From the cell containing the given text, extract its center point as [x, y] coordinate. 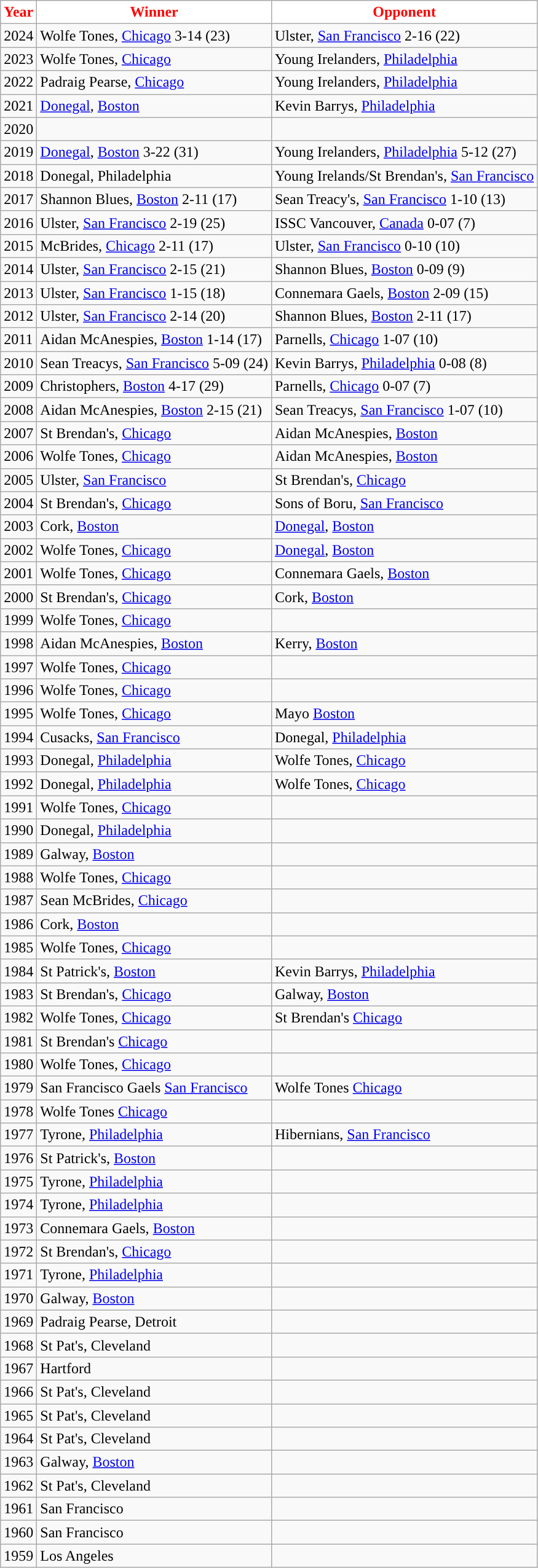
1981 [18, 1041]
1962 [18, 1486]
1974 [18, 1205]
2021 [18, 106]
1979 [18, 1088]
1968 [18, 1345]
2008 [18, 410]
Ulster, San Francisco 2-14 (20) [154, 316]
1991 [18, 807]
ISSC Vancouver, Canada 0-07 (7) [404, 222]
Young Irelands/St Brendan's, San Francisco [404, 176]
2011 [18, 340]
Ulster, San Francisco [154, 480]
1985 [18, 947]
Donegal, Boston 3-22 (31) [154, 152]
Shannon Blues, Boston 0-09 (9) [404, 269]
Winner [154, 12]
Sean McBrides, Chicago [154, 901]
1989 [18, 854]
1988 [18, 877]
McBrides, Chicago 2-11 (17) [154, 246]
1960 [18, 1532]
2003 [18, 527]
1973 [18, 1228]
1963 [18, 1462]
1996 [18, 691]
1976 [18, 1158]
Aidan McAnespies, Boston 1-14 (17) [154, 340]
Padraig Pearse, Detroit [154, 1322]
2016 [18, 222]
San Francisco Gaels San Francisco [154, 1088]
Ulster, San Francisco 2-19 (25) [154, 222]
Los Angeles [154, 1556]
Sons of Boru, San Francisco [404, 503]
2024 [18, 36]
2005 [18, 480]
Aidan McAnespies, Boston 2-15 (21) [154, 410]
1998 [18, 643]
2013 [18, 293]
Kerry, Boston [404, 643]
1961 [18, 1509]
1966 [18, 1392]
Padraig Pearse, Chicago [154, 82]
Connemara Gaels, Boston 2-09 (15) [404, 293]
2023 [18, 59]
Ulster, San Francisco 1-15 (18) [154, 293]
Young Irelanders, Philadelphia 5-12 (27) [404, 152]
Sean Treacys, San Francisco 1-07 (10) [404, 410]
2004 [18, 503]
2007 [18, 433]
2019 [18, 152]
1965 [18, 1415]
2009 [18, 386]
Ulster, San Francisco 0-10 (10) [404, 246]
1980 [18, 1065]
2001 [18, 573]
Year [18, 12]
Opponent [404, 12]
Ulster, San Francisco 2-16 (22) [404, 36]
1972 [18, 1252]
Hibernians, San Francisco [404, 1135]
Sean Treacys, San Francisco 5-09 (24) [154, 363]
1975 [18, 1182]
2022 [18, 82]
1984 [18, 971]
1964 [18, 1439]
1987 [18, 901]
2020 [18, 129]
1994 [18, 737]
2018 [18, 176]
Christophers, Boston 4-17 (29) [154, 386]
2002 [18, 550]
1970 [18, 1298]
2012 [18, 316]
2017 [18, 199]
1999 [18, 620]
Parnells, Chicago 1-07 (10) [404, 340]
Parnells, Chicago 0-07 (7) [404, 386]
1986 [18, 924]
1982 [18, 1017]
1992 [18, 784]
1995 [18, 714]
Cusacks, San Francisco [154, 737]
Kevin Barrys, Philadelphia 0-08 (8) [404, 363]
2006 [18, 457]
1990 [18, 831]
Hartford [154, 1368]
1959 [18, 1556]
Sean Treacy's, San Francisco 1-10 (13) [404, 199]
2000 [18, 597]
1997 [18, 667]
2014 [18, 269]
1969 [18, 1322]
1993 [18, 761]
1977 [18, 1135]
2015 [18, 246]
Ulster, San Francisco 2-15 (21) [154, 269]
Wolfe Tones, Chicago 3-14 (23) [154, 36]
1983 [18, 994]
1971 [18, 1275]
2010 [18, 363]
Mayo Boston [404, 714]
1978 [18, 1111]
1967 [18, 1368]
